Output the (X, Y) coordinate of the center of the cell containing the given text.  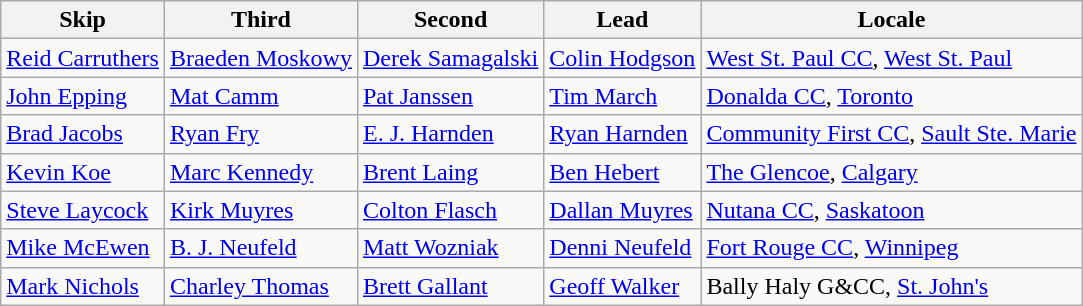
Tim March (622, 96)
West St. Paul CC, West St. Paul (892, 58)
Ryan Fry (260, 134)
Nutana CC, Saskatoon (892, 210)
John Epping (83, 96)
Ben Hebert (622, 172)
Donalda CC, Toronto (892, 96)
Derek Samagalski (450, 58)
Brett Gallant (450, 286)
Kirk Muyres (260, 210)
Charley Thomas (260, 286)
Geoff Walker (622, 286)
Second (450, 20)
Lead (622, 20)
Braeden Moskowy (260, 58)
Dallan Muyres (622, 210)
Mat Camm (260, 96)
Third (260, 20)
Colin Hodgson (622, 58)
Mark Nichols (83, 286)
Brent Laing (450, 172)
Pat Janssen (450, 96)
Kevin Koe (83, 172)
E. J. Harnden (450, 134)
Community First CC, Sault Ste. Marie (892, 134)
Denni Neufeld (622, 248)
Brad Jacobs (83, 134)
Skip (83, 20)
The Glencoe, Calgary (892, 172)
Bally Haly G&CC, St. John's (892, 286)
Colton Flasch (450, 210)
Matt Wozniak (450, 248)
Steve Laycock (83, 210)
Ryan Harnden (622, 134)
Locale (892, 20)
B. J. Neufeld (260, 248)
Fort Rouge CC, Winnipeg (892, 248)
Mike McEwen (83, 248)
Reid Carruthers (83, 58)
Marc Kennedy (260, 172)
